Find where the given text appears and provide that cell's center as (x, y) coordinate. 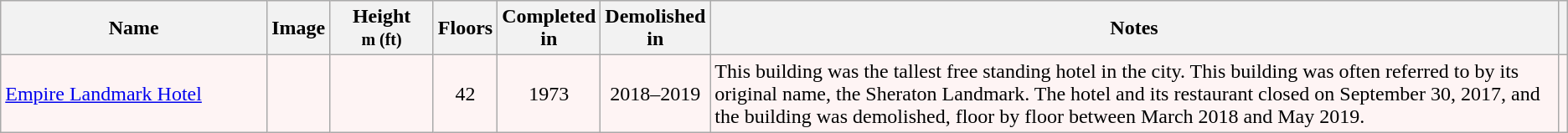
Name (134, 28)
Image (298, 28)
2018–2019 (655, 94)
Demolishedin (655, 28)
Notes (1134, 28)
Completedin (549, 28)
42 (465, 94)
Floors (465, 28)
1973 (549, 94)
Heightm (ft) (382, 28)
Empire Landmark Hotel (134, 94)
